For the text-containing cell, return its midpoint in [X, Y] coordinate format. 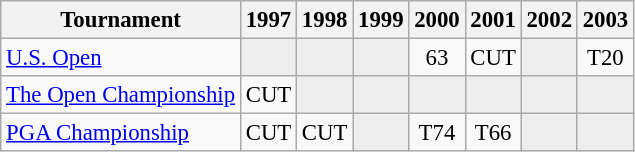
PGA Championship [121, 133]
2002 [549, 20]
1999 [381, 20]
1998 [325, 20]
1997 [268, 20]
U.S. Open [121, 58]
2003 [605, 20]
T74 [437, 133]
The Open Championship [121, 95]
T66 [493, 133]
63 [437, 58]
Tournament [121, 20]
2001 [493, 20]
T20 [605, 58]
2000 [437, 20]
